Scan for the cell matching the given text and deliver its [x, y] coordinate at center. 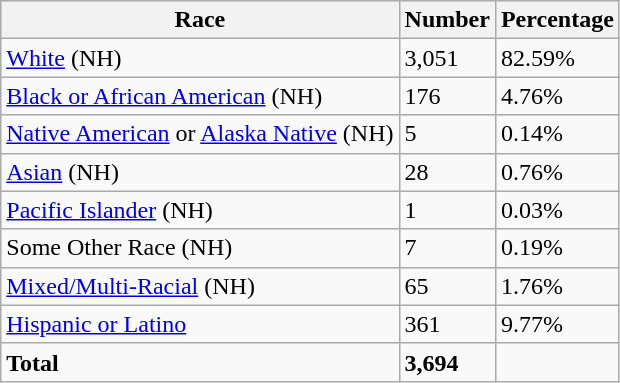
3,694 [447, 362]
0.14% [557, 134]
Total [200, 362]
Black or African American (NH) [200, 96]
28 [447, 172]
9.77% [557, 324]
1.76% [557, 286]
0.03% [557, 210]
Some Other Race (NH) [200, 248]
Native American or Alaska Native (NH) [200, 134]
Percentage [557, 20]
Asian (NH) [200, 172]
65 [447, 286]
4.76% [557, 96]
0.76% [557, 172]
3,051 [447, 58]
Number [447, 20]
Hispanic or Latino [200, 324]
Mixed/Multi-Racial (NH) [200, 286]
0.19% [557, 248]
Race [200, 20]
White (NH) [200, 58]
Pacific Islander (NH) [200, 210]
7 [447, 248]
82.59% [557, 58]
361 [447, 324]
5 [447, 134]
1 [447, 210]
176 [447, 96]
